Detect which cell encompasses the target text, then output its (x, y) center coordinate. 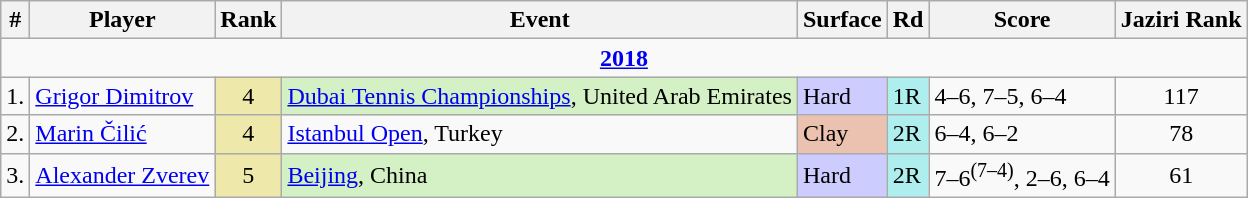
Jaziri Rank (1181, 20)
# (16, 20)
2018 (624, 58)
Beijing, China (540, 176)
4–6, 7–5, 6–4 (1022, 96)
117 (1181, 96)
2. (16, 134)
Score (1022, 20)
6–4, 6–2 (1022, 134)
Player (122, 20)
Grigor Dimitrov (122, 96)
1R (908, 96)
7–6(7–4), 2–6, 6–4 (1022, 176)
61 (1181, 176)
Rd (908, 20)
1. (16, 96)
Istanbul Open, Turkey (540, 134)
Alexander Zverev (122, 176)
3. (16, 176)
Marin Čilić (122, 134)
Clay (842, 134)
Surface (842, 20)
Event (540, 20)
5 (248, 176)
Dubai Tennis Championships, United Arab Emirates (540, 96)
Rank (248, 20)
78 (1181, 134)
